Identify which cell holds the provided text, then report its [X, Y] central coordinate. 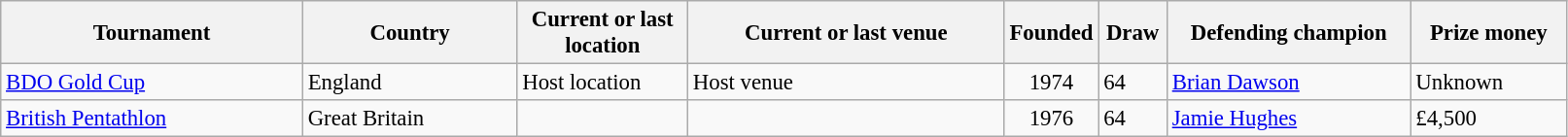
Defending champion [1289, 33]
1974 [1052, 83]
England [410, 83]
Unknown [1489, 83]
1976 [1052, 119]
Country [410, 33]
Host location [603, 83]
Jamie Hughes [1289, 119]
Current or last location [603, 33]
Prize money [1489, 33]
Tournament [152, 33]
£4,500 [1489, 119]
Host venue [847, 83]
BDO Gold Cup [152, 83]
Great Britain [410, 119]
Current or last venue [847, 33]
Draw [1133, 33]
British Pentathlon [152, 119]
Founded [1052, 33]
Brian Dawson [1289, 83]
